For the text-containing cell, return its midpoint in (x, y) coordinate format. 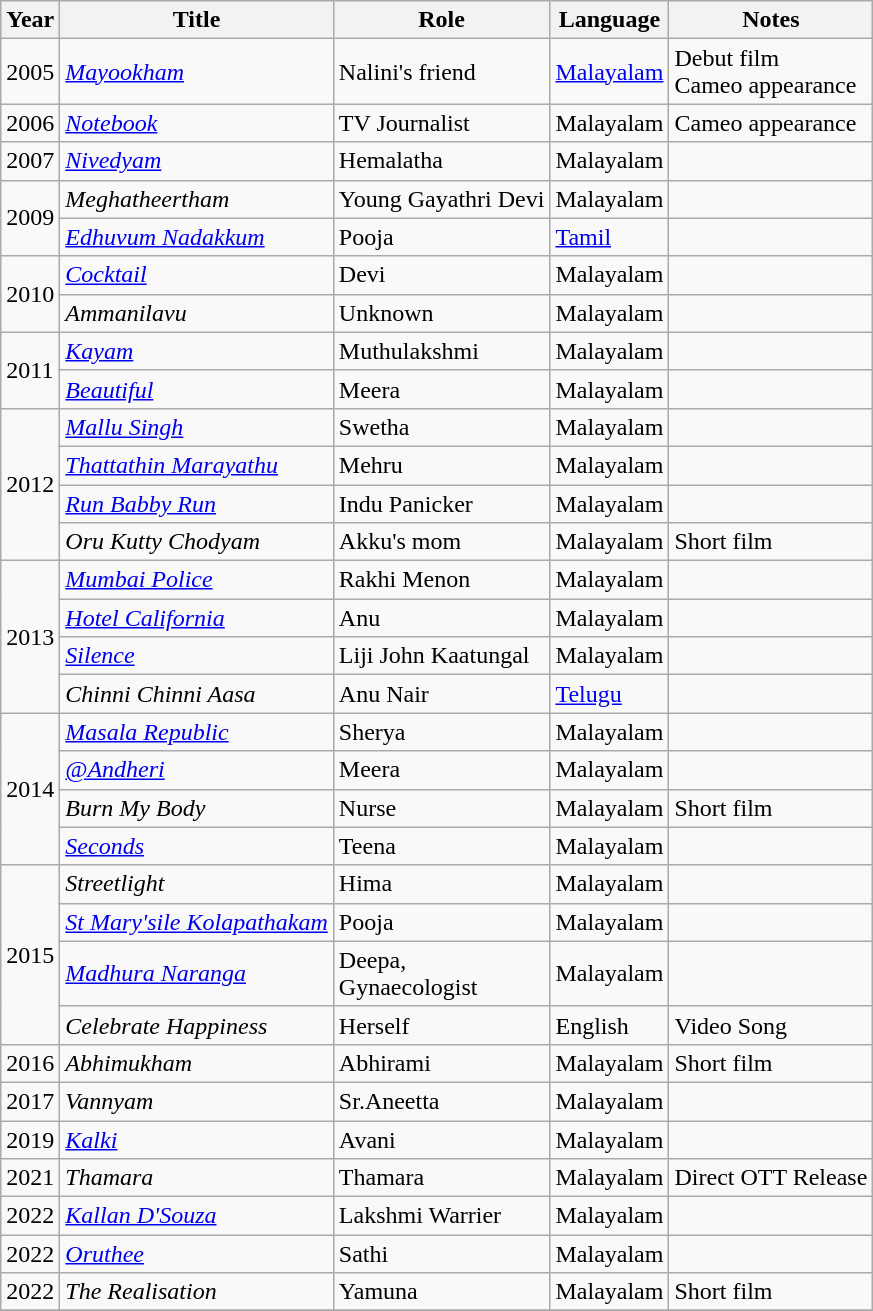
Devi (442, 275)
Swetha (442, 427)
Nalini's friend (442, 72)
Cameo appearance (771, 123)
Sr.Aneetta (442, 1101)
2014 (30, 789)
Rakhi Menon (442, 580)
Celebrate Happiness (197, 1025)
Language (610, 20)
Thattathin Marayathu (197, 465)
2005 (30, 72)
Kayam (197, 351)
Masala Republic (197, 732)
Akku's mom (442, 542)
Mayookham (197, 72)
2009 (30, 218)
Hima (442, 884)
2013 (30, 637)
Mumbai Police (197, 580)
Nivedyam (197, 161)
The Realisation (197, 1292)
Lakshmi Warrier (442, 1216)
Direct OTT Release (771, 1178)
Kalki (197, 1139)
Streetlight (197, 884)
Chinni Chinni Aasa (197, 694)
Mallu Singh (197, 427)
2015 (30, 954)
Title (197, 20)
Notebook (197, 123)
English (610, 1025)
Muthulakshmi (442, 351)
Beautiful (197, 389)
2012 (30, 484)
Unknown (442, 313)
Telugu (610, 694)
Sherya (442, 732)
Herself (442, 1025)
Abhimukham (197, 1063)
Meghatheertham (197, 199)
2016 (30, 1063)
Cocktail (197, 275)
2007 (30, 161)
Deepa, Gynaecologist (442, 974)
Avani (442, 1139)
Liji John Kaatungal (442, 656)
Run Babby Run (197, 503)
2006 (30, 123)
Young Gayathri Devi (442, 199)
Edhuvum Nadakkum (197, 237)
2010 (30, 294)
@Andheri (197, 770)
Hemalatha (442, 161)
Year (30, 20)
2017 (30, 1101)
Sathi (442, 1254)
Tamil (610, 237)
Oru Kutty Chodyam (197, 542)
Mehru (442, 465)
Silence (197, 656)
Hotel California (197, 618)
2019 (30, 1139)
Madhura Naranga (197, 974)
TV Journalist (442, 123)
Seconds (197, 846)
Notes (771, 20)
Debut film Cameo appearance (771, 72)
Kallan D'Souza (197, 1216)
Yamuna (442, 1292)
Abhirami (442, 1063)
Burn My Body (197, 808)
Role (442, 20)
Anu Nair (442, 694)
Oruthee (197, 1254)
Indu Panicker (442, 503)
Video Song (771, 1025)
Anu (442, 618)
Ammanilavu (197, 313)
2021 (30, 1178)
St Mary'sile Kolapathakam (197, 922)
Vannyam (197, 1101)
2011 (30, 370)
Teena (442, 846)
Nurse (442, 808)
